Return the (X, Y) coordinate for the center point of the cell that contains the specified text.  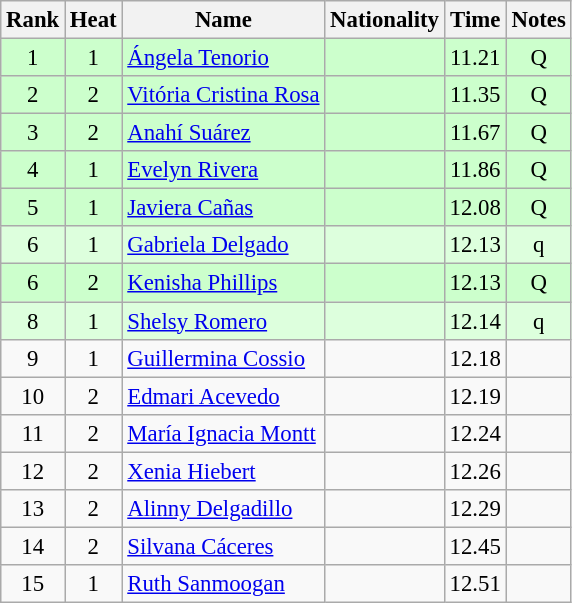
Notes (538, 20)
12.26 (475, 471)
Xenia Hiebert (224, 471)
Shelsy Romero (224, 321)
12.24 (475, 433)
Silvana Cáceres (224, 546)
Heat (94, 20)
Nationality (384, 20)
11 (33, 433)
11.67 (475, 133)
Javiera Cañas (224, 208)
12 (33, 471)
11.86 (475, 170)
12.19 (475, 396)
Gabriela Delgado (224, 245)
Guillermina Cossio (224, 358)
María Ignacia Montt (224, 433)
12.29 (475, 509)
Ruth Sanmoogan (224, 584)
Rank (33, 20)
12.08 (475, 208)
Edmari Acevedo (224, 396)
5 (33, 208)
Alinny Delgadillo (224, 509)
Ángela Tenorio (224, 58)
Name (224, 20)
Evelyn Rivera (224, 170)
15 (33, 584)
10 (33, 396)
Vitória Cristina Rosa (224, 95)
11.21 (475, 58)
12.45 (475, 546)
Kenisha Phillips (224, 283)
12.14 (475, 321)
Time (475, 20)
9 (33, 358)
Anahí Suárez (224, 133)
3 (33, 133)
11.35 (475, 95)
4 (33, 170)
14 (33, 546)
12.18 (475, 358)
12.51 (475, 584)
8 (33, 321)
13 (33, 509)
